Detect which cell encompasses the target text, then output its (x, y) center coordinate. 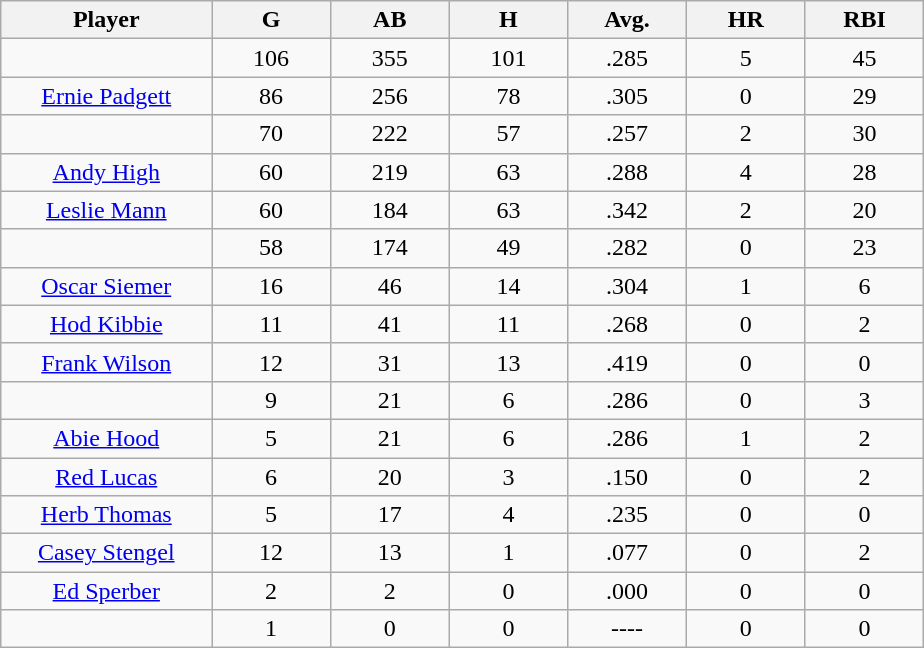
.000 (628, 591)
58 (272, 248)
57 (508, 134)
29 (864, 96)
9 (272, 400)
Ed Sperber (106, 591)
Red Lucas (106, 477)
16 (272, 286)
.235 (628, 515)
G (272, 20)
.342 (628, 210)
Frank Wilson (106, 362)
Ernie Padgett (106, 96)
49 (508, 248)
.282 (628, 248)
355 (390, 58)
.077 (628, 553)
.285 (628, 58)
.268 (628, 324)
Hod Kibbie (106, 324)
Herb Thomas (106, 515)
41 (390, 324)
Casey Stengel (106, 553)
RBI (864, 20)
184 (390, 210)
70 (272, 134)
Oscar Siemer (106, 286)
78 (508, 96)
H (508, 20)
Leslie Mann (106, 210)
45 (864, 58)
Abie Hood (106, 438)
.257 (628, 134)
86 (272, 96)
30 (864, 134)
HR (746, 20)
23 (864, 248)
.150 (628, 477)
256 (390, 96)
AB (390, 20)
.419 (628, 362)
106 (272, 58)
219 (390, 172)
46 (390, 286)
---- (628, 629)
Avg. (628, 20)
17 (390, 515)
Player (106, 20)
.288 (628, 172)
14 (508, 286)
.305 (628, 96)
101 (508, 58)
Andy High (106, 172)
.304 (628, 286)
174 (390, 248)
222 (390, 134)
31 (390, 362)
28 (864, 172)
